Determine the (x, y) coordinate at the center of the cell enclosing the given text.  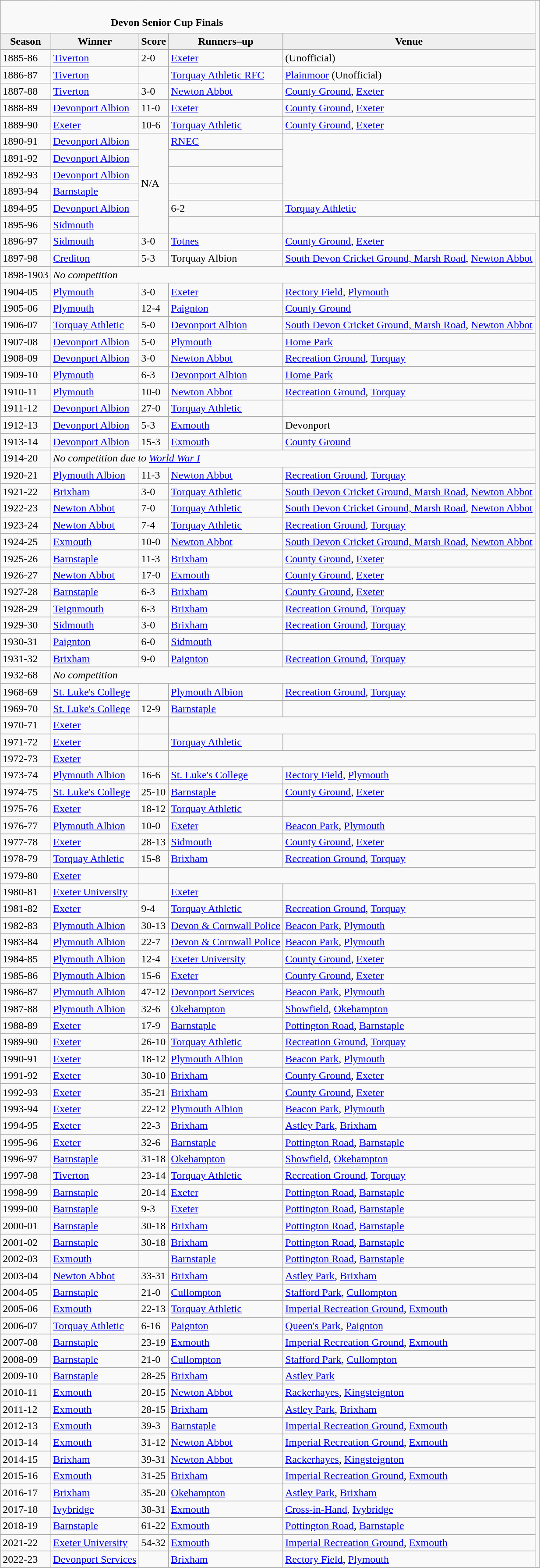
Devonport (409, 425)
1930-31 (25, 642)
Cross-in-Hand, Ivybridge (409, 1509)
1928-29 (25, 609)
1998-99 (25, 1192)
1999-00 (25, 1209)
1973-74 (25, 775)
1908-09 (25, 358)
11-0 (154, 108)
22-12 (154, 1109)
2011-12 (25, 1409)
1991-92 (25, 1075)
1985-86 (25, 976)
1893-94 (25, 192)
2003-04 (25, 1276)
1923-24 (25, 525)
1909-10 (25, 375)
15-8 (154, 858)
Totnes (226, 241)
2004-05 (25, 1292)
1982-83 (25, 926)
1911-12 (25, 408)
1897-98 (25, 258)
2007-08 (25, 1342)
1924-25 (25, 542)
38-31 (154, 1509)
1925-26 (25, 558)
2016-17 (25, 1493)
16-6 (154, 775)
1979-80 (25, 875)
28-13 (154, 842)
1993-94 (25, 1109)
2012-13 (25, 1426)
1986-87 (25, 992)
1914-20 (25, 458)
1995-96 (25, 1142)
39-3 (154, 1426)
15-3 (154, 442)
Ivybridge (95, 1509)
1887-88 (25, 92)
1981-82 (25, 909)
2000-01 (25, 1226)
1932-68 (25, 675)
1895-96 (25, 225)
1974-75 (25, 792)
31-12 (154, 1443)
N/A (154, 183)
Venue (409, 41)
1910-11 (25, 392)
54-32 (154, 1543)
23-19 (154, 1342)
2001-02 (25, 1242)
No competition due to World War I (293, 458)
Season (25, 41)
1988-89 (25, 1025)
2014-15 (25, 1459)
1886-87 (25, 75)
Astley Park (409, 1376)
7-4 (154, 525)
20-14 (154, 1192)
1894-95 (25, 208)
1978-79 (25, 858)
6-16 (154, 1326)
28-25 (154, 1376)
Torquay Athletic RFC (226, 75)
1906-07 (25, 325)
1912-13 (25, 425)
1898-1903 (25, 275)
1922-23 (25, 508)
1904-05 (25, 291)
1969-70 (25, 709)
2009-10 (25, 1376)
30-10 (154, 1075)
2018-19 (25, 1526)
1927-28 (25, 592)
2002-03 (25, 1259)
1980-81 (25, 892)
1990-91 (25, 1059)
Winner (95, 41)
1885-86 (25, 58)
1977-78 (25, 842)
1972-73 (25, 759)
33-31 (154, 1276)
2005-06 (25, 1309)
15-6 (154, 976)
Score (154, 41)
1913-14 (25, 442)
61-22 (154, 1526)
1891-92 (25, 158)
1992-93 (25, 1092)
1888-89 (25, 108)
6-0 (154, 642)
1996-97 (25, 1159)
1994-95 (25, 1125)
Torquay Albion (226, 258)
1929-30 (25, 625)
23-14 (154, 1176)
17-0 (154, 575)
22-13 (154, 1309)
1975-76 (25, 809)
22-3 (154, 1125)
2008-09 (25, 1359)
RNEC (226, 142)
35-20 (154, 1493)
Runners–up (226, 41)
1983-84 (25, 942)
30-13 (154, 926)
1889-90 (25, 125)
2015-16 (25, 1476)
1892-93 (25, 175)
25-10 (154, 792)
1921-22 (25, 492)
2022-23 (25, 1559)
Teignmouth (95, 609)
1976-77 (25, 825)
1896-97 (25, 241)
Crediton (95, 258)
Plainmoor (Unofficial) (409, 75)
2-0 (154, 58)
Queen's Park, Paignton (409, 1326)
39-31 (154, 1459)
2006-07 (25, 1326)
1984-85 (25, 959)
1989-90 (25, 1042)
35-21 (154, 1092)
22-7 (154, 942)
31-18 (154, 1159)
2010-11 (25, 1392)
1920-21 (25, 475)
9-0 (154, 659)
2017-18 (25, 1509)
1997-98 (25, 1176)
28-15 (154, 1409)
1970-71 (25, 725)
17-9 (154, 1025)
1971-72 (25, 742)
2013-14 (25, 1443)
1926-27 (25, 575)
26-10 (154, 1042)
9-4 (154, 909)
1890-91 (25, 142)
20-15 (154, 1392)
12-9 (154, 709)
1905-06 (25, 308)
9-3 (154, 1209)
31-25 (154, 1476)
6-2 (226, 208)
27-0 (154, 408)
2021-22 (25, 1543)
7-0 (154, 508)
1968-69 (25, 692)
47-12 (154, 992)
1987-88 (25, 1009)
1931-32 (25, 659)
10-6 (154, 125)
1907-08 (25, 341)
(Unofficial) (409, 58)
